Find where the given text appears and provide that cell's center as [x, y] coordinate. 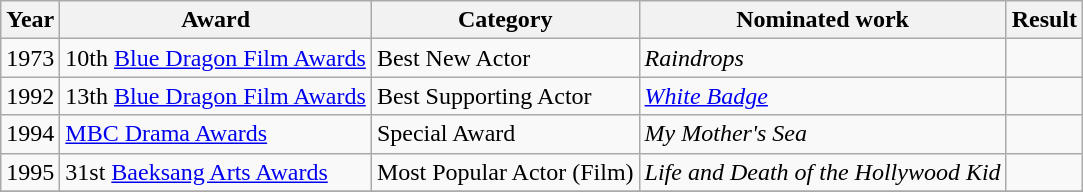
1994 [30, 134]
Result [1044, 20]
Best Supporting Actor [505, 96]
MBC Drama Awards [216, 134]
Award [216, 20]
1995 [30, 172]
My Mother's Sea [822, 134]
Most Popular Actor (Film) [505, 172]
13th Blue Dragon Film Awards [216, 96]
10th Blue Dragon Film Awards [216, 58]
31st Baeksang Arts Awards [216, 172]
Special Award [505, 134]
1992 [30, 96]
White Badge [822, 96]
1973 [30, 58]
Best New Actor [505, 58]
Nominated work [822, 20]
Life and Death of the Hollywood Kid [822, 172]
Year [30, 20]
Raindrops [822, 58]
Category [505, 20]
